Provide the (X, Y) coordinate of the cell's center where the given text is located.  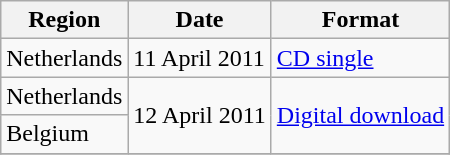
Region (64, 20)
Format (360, 20)
12 April 2011 (200, 115)
Belgium (64, 134)
Digital download (360, 115)
11 April 2011 (200, 58)
Date (200, 20)
CD single (360, 58)
